Pinpoint the cell where the given text exists, returning its (X, Y) midpoint coordinate. 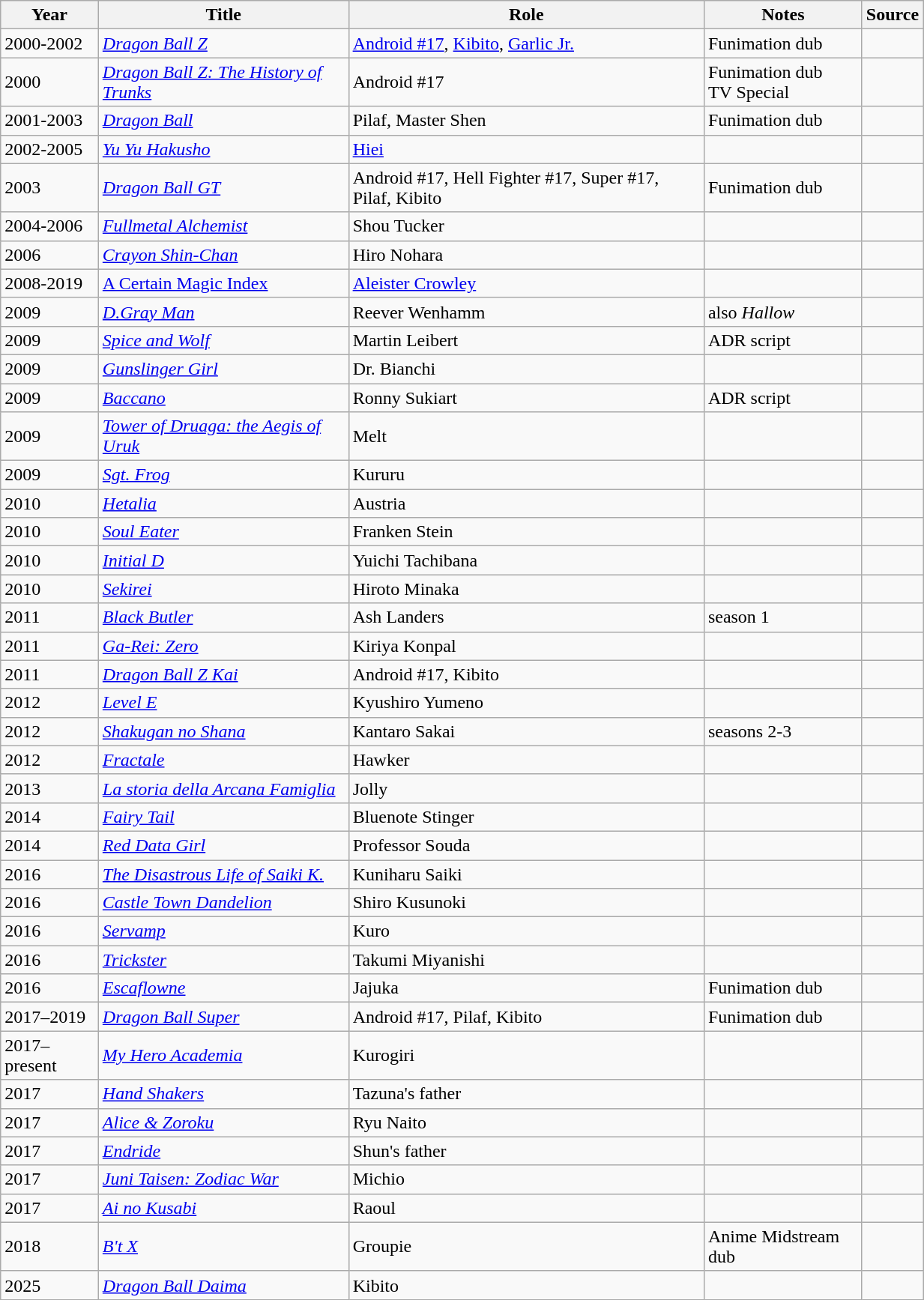
Baccano (223, 398)
Shun's father (526, 1151)
Ga-Rei: Zero (223, 646)
2025 (49, 1285)
Alice & Zoroku (223, 1122)
Kyushiro Yumeno (526, 703)
Yuichi Tachibana (526, 560)
Groupie (526, 1247)
Tower of Druaga: the Aegis of Uruk (223, 436)
Black Butler (223, 617)
Raoul (526, 1208)
A Certain Magic Index (223, 283)
Ai no Kusabi (223, 1208)
Fullmetal Alchemist (223, 226)
Hiro Nohara (526, 255)
Android #17, Pilaf, Kibito (526, 1017)
Reever Wenhamm (526, 312)
La storia della Arcana Famiglia (223, 788)
Kiriya Konpal (526, 646)
Dr. Bianchi (526, 369)
Source (892, 15)
Crayon Shin-Chan (223, 255)
Melt (526, 436)
Dragon Ball Daima (223, 1285)
season 1 (782, 617)
Soul Eater (223, 532)
Franken Stein (526, 532)
Notes (782, 15)
Fractale (223, 760)
Android #17, Kibito, Garlic Jr. (526, 43)
2017–present (49, 1055)
2004-2006 (49, 226)
Funimation dubTV Special (782, 82)
Dragon Ball GT (223, 187)
Gunslinger Girl (223, 369)
also Hallow (782, 312)
Trickster (223, 960)
Year (49, 15)
2001-2003 (49, 121)
Dragon Ball Z (223, 43)
Android #17, Hell Fighter #17, Super #17, Pilaf, Kibito (526, 187)
Kuro (526, 931)
Level E (223, 703)
2003 (49, 187)
Dragon Ball Z: The History of Trunks (223, 82)
Professor Souda (526, 845)
Android #17, Kibito (526, 674)
Android #17 (526, 82)
Title (223, 15)
Anime Midstream dub (782, 1247)
2002-2005 (49, 149)
Role (526, 15)
Shou Tucker (526, 226)
Hand Shakers (223, 1094)
Aleister Crowley (526, 283)
Sgt. Frog (223, 475)
Hiei (526, 149)
Michio (526, 1179)
Initial D (223, 560)
Pilaf, Master Shen (526, 121)
Servamp (223, 931)
2000 (49, 82)
Escaflowne (223, 988)
2008-2019 (49, 283)
Sekirei (223, 589)
Castle Town Dandelion (223, 903)
Takumi Miyanishi (526, 960)
2000-2002 (49, 43)
2017–2019 (49, 1017)
Red Data Girl (223, 845)
Kururu (526, 475)
Fairy Tail (223, 817)
Bluenote Stinger (526, 817)
Shakugan no Shana (223, 731)
Yu Yu Hakusho (223, 149)
Jolly (526, 788)
2018 (49, 1247)
Ryu Naito (526, 1122)
Kuniharu Saiki (526, 874)
2006 (49, 255)
Hetalia (223, 504)
Dragon Ball (223, 121)
Spice and Wolf (223, 340)
Tazuna's father (526, 1094)
Austria (526, 504)
Shiro Kusunoki (526, 903)
Jajuka (526, 988)
The Disastrous Life of Saiki K. (223, 874)
Kibito (526, 1285)
D.Gray Man (223, 312)
Ash Landers (526, 617)
2013 (49, 788)
Juni Taisen: Zodiac War (223, 1179)
Hiroto Minaka (526, 589)
seasons 2-3 (782, 731)
Hawker (526, 760)
B't X (223, 1247)
Martin Leibert (526, 340)
Kantaro Sakai (526, 731)
Dragon Ball Z Kai (223, 674)
Ronny Sukiart (526, 398)
Kurogiri (526, 1055)
Dragon Ball Super (223, 1017)
Endride (223, 1151)
My Hero Academia (223, 1055)
